Search for the cell housing the specified text and yield its (x, y) center coordinate. 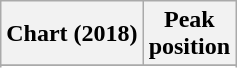
Peak position (189, 34)
Chart (2018) (72, 34)
